Provide the [x, y] coordinate of the cell's center where the given text is located.  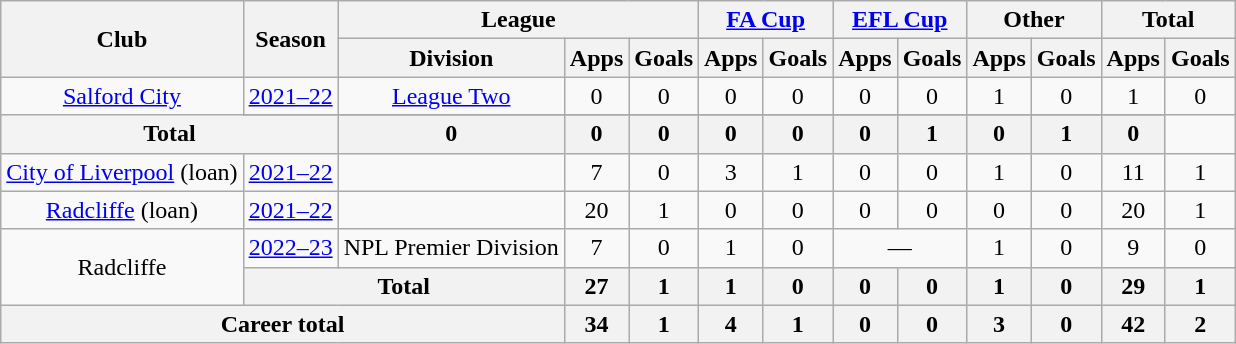
City of Liverpool (loan) [122, 172]
2 [1200, 324]
Season [290, 39]
League [518, 20]
Radcliffe [122, 267]
42 [1133, 324]
Career total [283, 324]
Salford City [122, 96]
Other [1034, 20]
2022–23 [290, 248]
Radcliffe (loan) [122, 210]
EFL Cup [900, 20]
— [900, 248]
FA Cup [766, 20]
34 [596, 324]
NPL Premier Division [451, 248]
9 [1133, 248]
11 [1133, 172]
Club [122, 39]
League Two [451, 96]
27 [596, 286]
29 [1133, 286]
4 [731, 324]
Division [451, 58]
